Capture the cell that displays the provided text and extract its [X, Y] central coordinate. 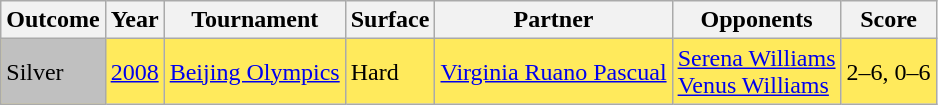
Year [134, 20]
2–6, 0–6 [888, 72]
Surface [390, 20]
Partner [554, 20]
Hard [390, 72]
Serena Williams Venus Williams [756, 72]
Opponents [756, 20]
Tournament [254, 20]
2008 [134, 72]
Outcome [53, 20]
Silver [53, 72]
Beijing Olympics [254, 72]
Virginia Ruano Pascual [554, 72]
Score [888, 20]
